Extract the (X, Y) coordinate from the center of the cell holding the provided text.  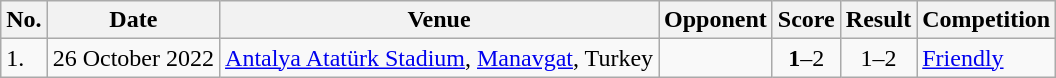
Venue (440, 20)
Result (878, 20)
No. (24, 20)
Antalya Atatürk Stadium, Manavgat, Turkey (440, 58)
1. (24, 58)
26 October 2022 (133, 58)
Competition (986, 20)
Date (133, 20)
Opponent (716, 20)
Score (806, 20)
Friendly (986, 58)
